Extract the (X, Y) coordinate from the center of the cell holding the provided text.  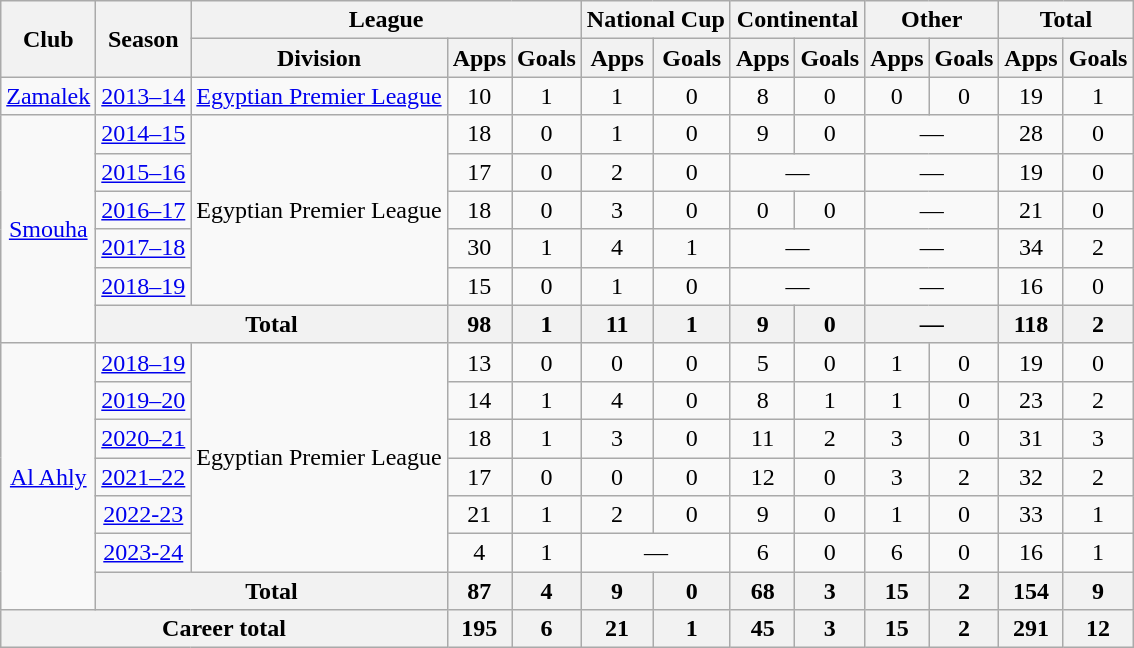
118 (1031, 324)
45 (762, 629)
291 (1031, 629)
Career total (224, 629)
National Cup (656, 20)
32 (1031, 477)
Season (144, 39)
154 (1031, 591)
14 (479, 400)
2013–14 (144, 96)
Al Ahly (48, 476)
Division (319, 58)
31 (1031, 438)
98 (479, 324)
2022-23 (144, 515)
195 (479, 629)
28 (1031, 134)
30 (479, 248)
2016–17 (144, 210)
Zamalek (48, 96)
33 (1031, 515)
2015–16 (144, 172)
Other (932, 20)
5 (762, 362)
2023-24 (144, 553)
13 (479, 362)
68 (762, 591)
Smouha (48, 229)
2014–15 (144, 134)
2017–18 (144, 248)
87 (479, 591)
Continental (797, 20)
2020–21 (144, 438)
2019–20 (144, 400)
34 (1031, 248)
2021–22 (144, 477)
League (386, 20)
Club (48, 39)
23 (1031, 400)
10 (479, 96)
